For the text-containing cell, return its midpoint in [x, y] coordinate format. 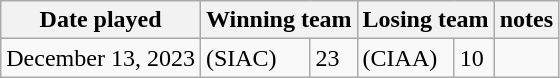
Losing team [426, 20]
Date played [101, 20]
December 13, 2023 [101, 58]
23 [334, 58]
(CIAA) [406, 58]
(SIAC) [255, 58]
Winning team [278, 20]
notes [526, 20]
10 [474, 58]
